Search for the cell housing the specified text and yield its (x, y) center coordinate. 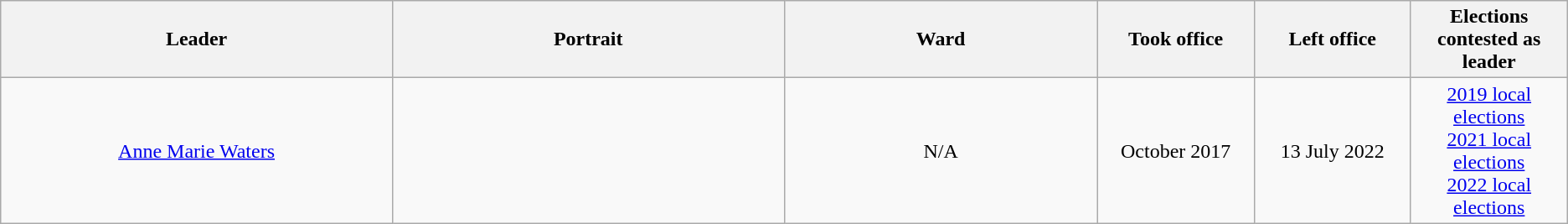
Elections contested as leader (1489, 39)
Left office (1332, 39)
2019 local elections2021 local elections2022 local elections (1489, 151)
N/A (941, 151)
Ward (941, 39)
October 2017 (1176, 151)
13 July 2022 (1332, 151)
Leader (197, 39)
Anne Marie Waters (197, 151)
Portrait (588, 39)
Took office (1176, 39)
